Scan for the cell matching the given text and deliver its (X, Y) coordinate at center. 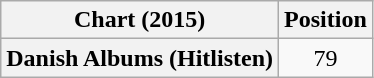
Position (326, 20)
Danish Albums (Hitlisten) (140, 58)
79 (326, 58)
Chart (2015) (140, 20)
